Output the [X, Y] coordinate of the center of the cell containing the given text.  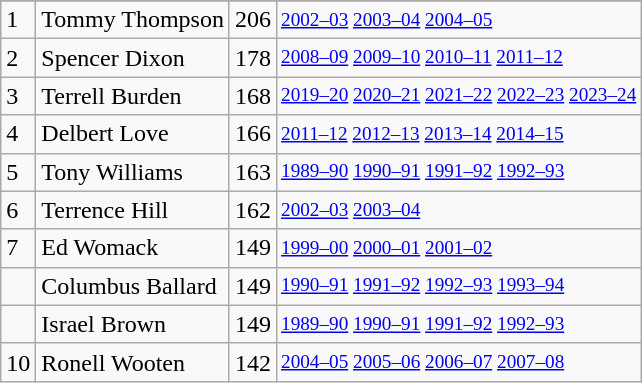
Terrell Burden [133, 96]
2011–12 2012–13 2013–14 2014–15 [458, 134]
Israel Brown [133, 324]
168 [252, 96]
6 [18, 210]
2019–20 2020–21 2021–22 2022–23 2023–24 [458, 96]
4 [18, 134]
Ronell Wooten [133, 362]
2 [18, 58]
Delbert Love [133, 134]
206 [252, 20]
163 [252, 172]
Ed Womack [133, 248]
2008–09 2009–10 2010–11 2011–12 [458, 58]
1990–91 1991–92 1992–93 1993–94 [458, 286]
2002–03 2003–04 2004–05 [458, 20]
1 [18, 20]
162 [252, 210]
Spencer Dixon [133, 58]
166 [252, 134]
Columbus Ballard [133, 286]
2002–03 2003–04 [458, 210]
178 [252, 58]
7 [18, 248]
Tommy Thompson [133, 20]
3 [18, 96]
5 [18, 172]
2004–05 2005–06 2006–07 2007–08 [458, 362]
142 [252, 362]
10 [18, 362]
Tony Williams [133, 172]
1999–00 2000–01 2001–02 [458, 248]
Terrence Hill [133, 210]
